Detect which cell encompasses the target text, then output its (X, Y) center coordinate. 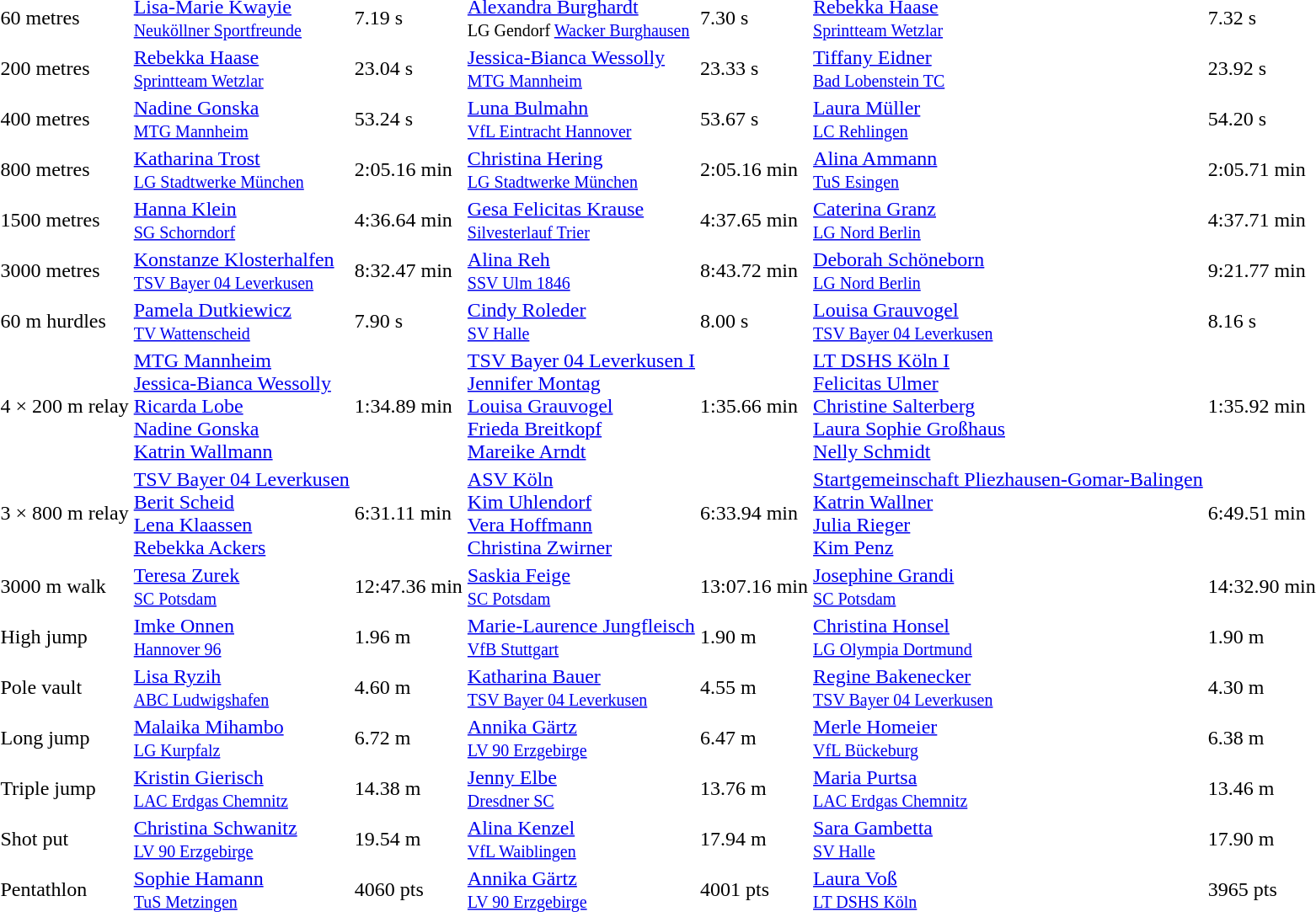
Pamela DutkiewiczTV Wattenscheid (241, 322)
Regine BakeneckerTSV Bayer 04 Leverkusen (1008, 687)
Gesa Felicitas KrauseSilvesterlauf Trier (581, 221)
TSV Bayer 04 LeverkusenBerit ScheidLena KlaassenRebekka Ackers (241, 514)
Marie-Laurence JungfleischVfB Stuttgart (581, 637)
Rebekka HaaseSprintteam Wetzlar (241, 69)
6.47 m (755, 738)
53.67 s (755, 120)
Startgemeinschaft Pliezhausen-Gomar-BalingenKatrin WallnerJulia RiegerKim Penz (1008, 514)
1.96 m (408, 637)
23.04 s (408, 69)
Laura MüllerLC Rehlingen (1008, 120)
Hanna KleinSG Schorndorf (241, 221)
Teresa ZurekSC Potsdam (241, 586)
Alina AmmannTuS Esingen (1008, 170)
6:31.11 min (408, 514)
Caterina GranzLG Nord Berlin (1008, 221)
MTG MannheimJessica-Bianca WessollyRicarda LobeNadine GonskaKatrin Wallmann (241, 406)
4:36.64 min (408, 221)
Christina HeringLG Stadtwerke München (581, 170)
Malaika MihamboLG Kurpfalz (241, 738)
Annika GärtzLV 90 Erzgebirge (581, 738)
Luna BulmahnVfL Eintracht Hannover (581, 120)
1.90 m (755, 637)
Konstanze KlosterhalfenTSV Bayer 04 Leverkusen (241, 271)
8:43.72 min (755, 271)
Alina KenzelVfL Waiblingen (581, 839)
14.38 m (408, 788)
Lisa RyzihABC Ludwigshafen (241, 687)
6.72 m (408, 738)
53.24 s (408, 120)
13.76 m (755, 788)
Louisa GrauvogelTSV Bayer 04 Leverkusen (1008, 322)
12:47.36 min (408, 586)
LT DSHS Köln IFelicitas UlmerChristine SalterbergLaura Sophie GroßhausNelly Schmidt (1008, 406)
Tiffany EidnerBad Lobenstein TC (1008, 69)
6:33.94 min (755, 514)
19.54 m (408, 839)
Nadine GonskaMTG Mannheim (241, 120)
Katharina BauerTSV Bayer 04 Leverkusen (581, 687)
TSV Bayer 04 Leverkusen IJennifer MontagLouisa GrauvogelFrieda BreitkopfMareike Arndt (581, 406)
Christina SchwanitzLV 90 Erzgebirge (241, 839)
4:37.65 min (755, 221)
Jenny ElbeDresdner SC (581, 788)
8.00 s (755, 322)
Katharina TrostLG Stadtwerke München (241, 170)
1:35.66 min (755, 406)
Imke OnnenHannover 96 (241, 637)
1:34.89 min (408, 406)
Alina RehSSV Ulm 1846 (581, 271)
8:32.47 min (408, 271)
Josephine GrandiSC Potsdam (1008, 586)
Kristin GierischLAC Erdgas Chemnitz (241, 788)
Maria PurtsaLAC Erdgas Chemnitz (1008, 788)
7.90 s (408, 322)
Deborah SchönebornLG Nord Berlin (1008, 271)
Cindy RolederSV Halle (581, 322)
Jessica-Bianca WessollyMTG Mannheim (581, 69)
Saskia FeigeSC Potsdam (581, 586)
Sara GambettaSV Halle (1008, 839)
23.33 s (755, 69)
4.60 m (408, 687)
Christina HonselLG Olympia Dortmund (1008, 637)
13:07.16 min (755, 586)
4.55 m (755, 687)
17.94 m (755, 839)
Merle HomeierVfL Bückeburg (1008, 738)
ASV KölnKim UhlendorfVera HoffmannChristina Zwirner (581, 514)
